Locate the cell with the specified text and output its (X, Y) center coordinate. 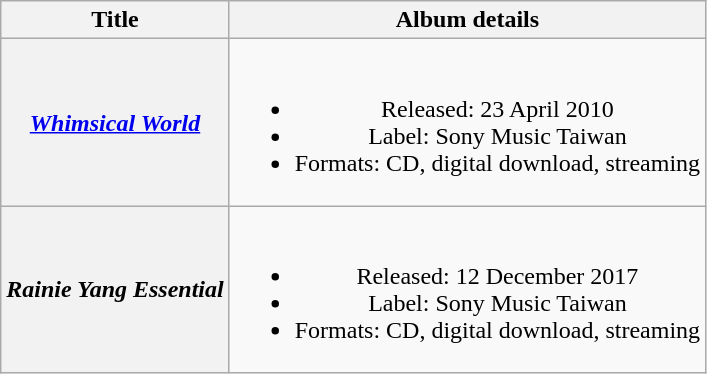
Released: 12 December 2017Label: Sony Music TaiwanFormats: CD, digital download, streaming (467, 290)
Album details (467, 20)
Title (115, 20)
Released: 23 April 2010Label: Sony Music TaiwanFormats: CD, digital download, streaming (467, 122)
Rainie Yang Essential (115, 290)
Whimsical World (115, 122)
